Capture the cell that displays the provided text and extract its [X, Y] central coordinate. 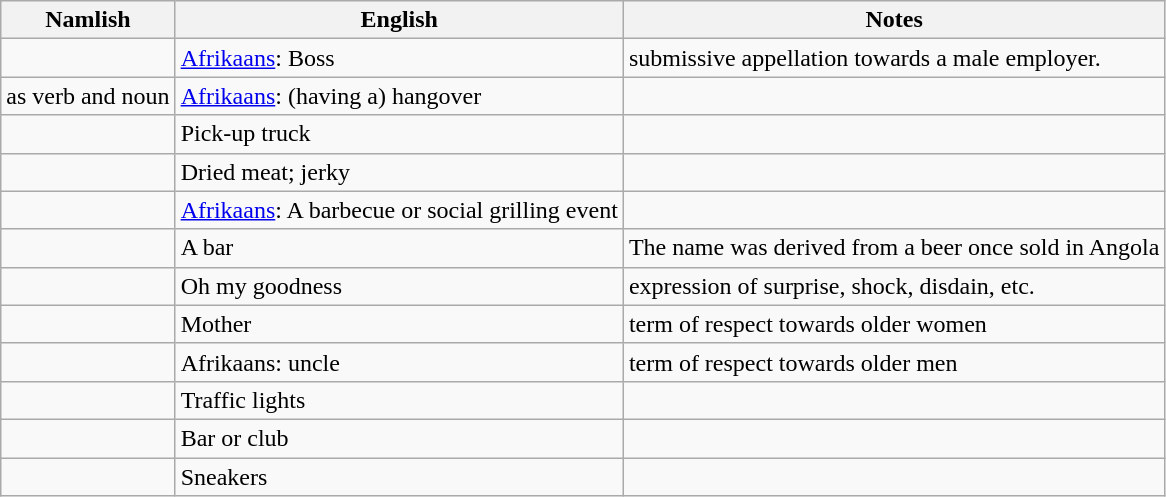
Mother [399, 324]
Bar or club [399, 438]
Afrikaans: (having a) hangover [399, 96]
Sneakers [399, 477]
Namlish [88, 20]
submissive appellation towards a male employer. [894, 58]
Afrikaans: uncle [399, 362]
English [399, 20]
expression of surprise, shock, disdain, etc. [894, 286]
Dried meat; jerky [399, 172]
A bar [399, 248]
as verb and noun [88, 96]
term of respect towards older women [894, 324]
Pick-up truck [399, 134]
Notes [894, 20]
Oh my goodness [399, 286]
Afrikaans: Boss [399, 58]
Afrikaans: A barbecue or social grilling event [399, 210]
The name was derived from a beer once sold in Angola [894, 248]
Traffic lights [399, 400]
term of respect towards older men [894, 362]
